Determine the (x, y) coordinate at the center of the cell enclosing the given text.  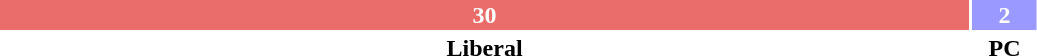
30 (484, 15)
2 (1004, 15)
